Identify which cell holds the provided text, then report its [X, Y] central coordinate. 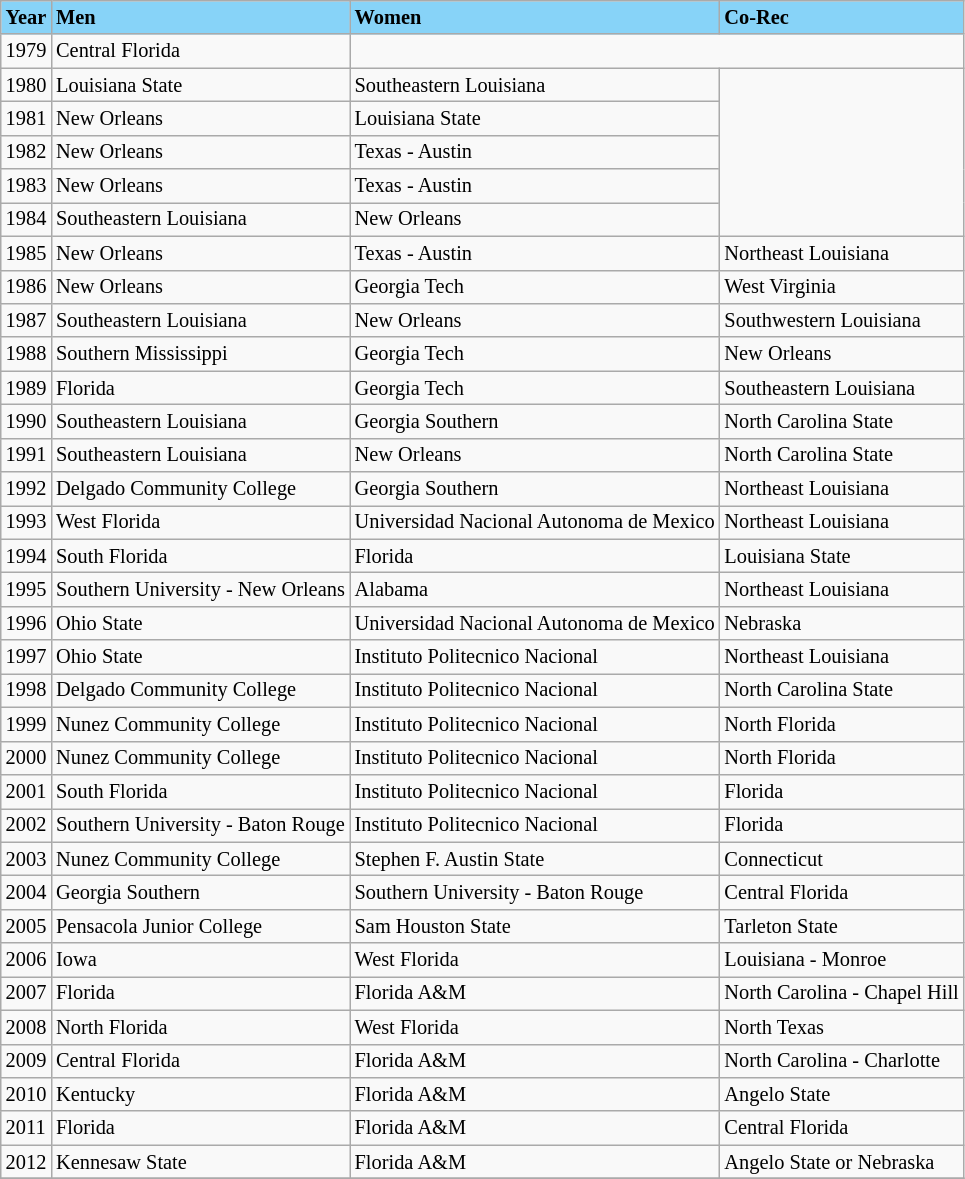
1994 [26, 556]
1986 [26, 287]
Kennesaw State [200, 1162]
1980 [26, 85]
North Carolina - Chapel Hill [842, 993]
1992 [26, 489]
Sam Houston State [535, 926]
Connecticut [842, 859]
Pensacola Junior College [200, 926]
2000 [26, 758]
2012 [26, 1162]
1982 [26, 152]
2001 [26, 791]
Southwestern Louisiana [842, 320]
2005 [26, 926]
1997 [26, 657]
Year [26, 17]
West Virginia [842, 287]
1985 [26, 253]
1984 [26, 219]
Louisiana - Monroe [842, 960]
Alabama [535, 589]
Women [535, 17]
Tarleton State [842, 926]
1987 [26, 320]
1979 [26, 51]
1990 [26, 421]
1981 [26, 118]
Southern Mississippi [200, 354]
2004 [26, 892]
1988 [26, 354]
North Texas [842, 1027]
Angelo State [842, 1094]
2008 [26, 1027]
2006 [26, 960]
North Carolina - Charlotte [842, 1061]
1993 [26, 522]
2007 [26, 993]
Co-Rec [842, 17]
Nebraska [842, 623]
Iowa [200, 960]
1998 [26, 690]
Southern University - New Orleans [200, 589]
1991 [26, 455]
2009 [26, 1061]
1995 [26, 589]
1983 [26, 186]
Kentucky [200, 1094]
2010 [26, 1094]
1999 [26, 724]
2003 [26, 859]
Men [200, 17]
1989 [26, 388]
2002 [26, 825]
1996 [26, 623]
2011 [26, 1128]
Stephen F. Austin State [535, 859]
Angelo State or Nebraska [842, 1162]
